Scan for the cell matching the given text and deliver its [X, Y] coordinate at center. 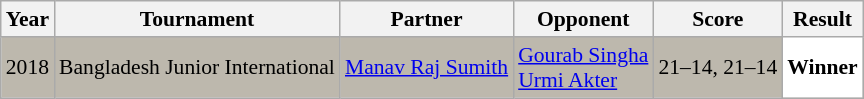
Opponent [583, 19]
Gourab Singha Urmi Akter [583, 68]
Bangladesh Junior International [197, 68]
Year [28, 19]
Tournament [197, 19]
21–14, 21–14 [718, 68]
Manav Raj Sumith [426, 68]
Winner [822, 68]
Result [822, 19]
2018 [28, 68]
Partner [426, 19]
Score [718, 19]
